Find where the given text appears and provide that cell's center as [x, y] coordinate. 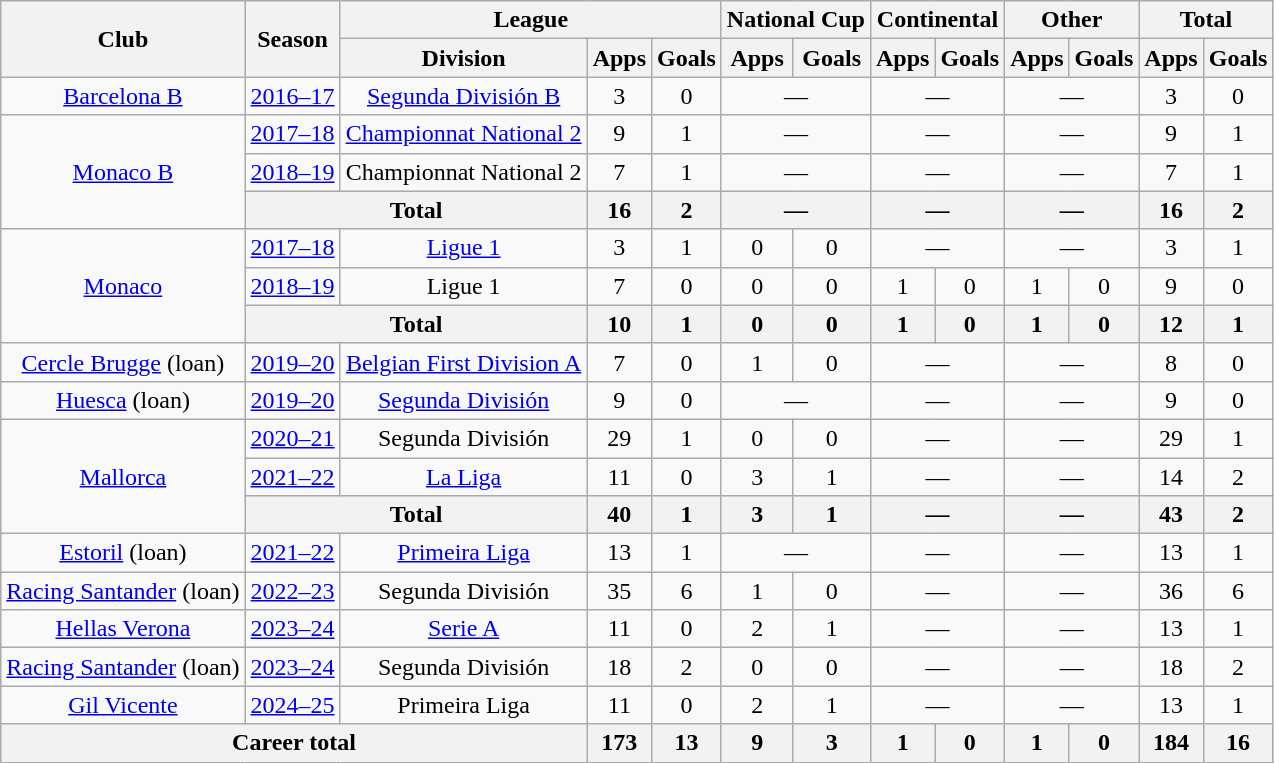
Hellas Verona [123, 629]
Estoril (loan) [123, 553]
40 [619, 515]
Serie A [464, 629]
Club [123, 39]
10 [619, 324]
173 [619, 743]
2020–21 [292, 438]
League [530, 20]
12 [1171, 324]
8 [1171, 362]
35 [619, 591]
Huesca (loan) [123, 400]
Career total [294, 743]
Other [1072, 20]
2022–23 [292, 591]
Mallorca [123, 476]
Segunda División B [464, 96]
National Cup [796, 20]
Gil Vicente [123, 705]
Monaco [123, 286]
36 [1171, 591]
2024–25 [292, 705]
Division [464, 58]
14 [1171, 477]
Season [292, 39]
Belgian First Division A [464, 362]
184 [1171, 743]
2016–17 [292, 96]
La Liga [464, 477]
Barcelona B [123, 96]
Continental [937, 20]
Monaco B [123, 172]
43 [1171, 515]
Cercle Brugge (loan) [123, 362]
